Return [x, y] of the center of cell containing provided text 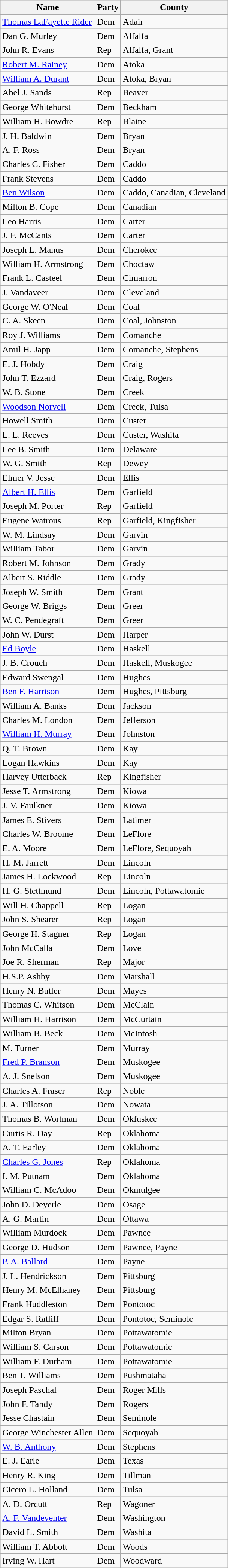
Pushmataha [174, 1376]
Charles C. Fisher [48, 164]
Henry N. Butler [48, 991]
William H. Bowdre [48, 121]
Charles G. Jones [48, 1162]
Amil H. Japp [48, 349]
John F. Tandy [48, 1404]
A. T. Earley [48, 1148]
Garfield, Kingfisher [174, 520]
Irving W. Hart [48, 1561]
LeFlore [174, 834]
Seminole [174, 1418]
Charles A. Fraser [48, 1091]
Q. T. Brown [48, 748]
William F. Durham [48, 1361]
James E. Stivers [48, 820]
Creek [174, 392]
William Murdock [48, 1233]
James H. Lockwood [48, 877]
Joseph L. Manus [48, 250]
Comanche [174, 335]
Thomas C. Whitson [48, 1005]
Cherokee [174, 250]
Hughes [174, 677]
William A. Banks [48, 706]
Beaver [174, 93]
W. B. Anthony [48, 1447]
Jackson [174, 706]
Delaware [174, 449]
Joseph Paschal [48, 1390]
A. F. Vandeventer [48, 1518]
H.S.P. Ashby [48, 976]
Washington [174, 1518]
Pawnee [174, 1233]
Eugene Watrous [48, 520]
Charles W. Broome [48, 834]
W. M. Lindsay [48, 535]
Payne [174, 1261]
Milton Bryan [48, 1333]
Coal, Johnston [174, 321]
J. L. Hendrickson [48, 1276]
Dan G. Murley [48, 36]
C. A. Skeen [48, 321]
McIntosh [174, 1033]
Frank Stevens [48, 179]
E. J. Earle [48, 1461]
J. A. Tillotson [48, 1105]
McCurtain [174, 1019]
William Tabor [48, 549]
Henry M. McElhaney [48, 1290]
J. B. Crouch [48, 663]
Coal [174, 307]
W. G. Smith [48, 464]
Jesse T. Armstrong [48, 791]
Henry R. King [48, 1475]
Washita [174, 1532]
Woodward [174, 1561]
Mayes [174, 991]
William H. Murray [48, 734]
William H. Harrison [48, 1019]
Ben Wilson [48, 193]
George H. Stagner [48, 934]
Alfalfa [174, 36]
Tillman [174, 1475]
J. H. Baldwin [48, 136]
E. A. Moore [48, 848]
William B. Beck [48, 1033]
John W. Durst [48, 635]
Roger Mills [174, 1390]
H. G. Stettmund [48, 891]
J. F. McCants [48, 235]
Texas [174, 1461]
Blaine [174, 121]
Ellis [174, 478]
Lee B. Smith [48, 449]
A. F. Ross [48, 150]
John McCalla [48, 948]
Cimarron [174, 278]
Craig [174, 364]
W. C. Pendegraft [48, 620]
Robert M. Rainey [48, 64]
LeFlore, Sequoyah [174, 848]
A. D. Orcutt [48, 1504]
Woodson Norvell [48, 406]
David L. Smith [48, 1532]
Robert M. Johnson [48, 563]
Haskell, Muskogee [174, 663]
H. M. Jarrett [48, 862]
Noble [174, 1091]
George D. Hudson [48, 1247]
Harvey Utterback [48, 777]
Pawnee, Payne [174, 1247]
A. J. Snelson [48, 1076]
J. Vandaveer [48, 292]
Johnston [174, 734]
Party [108, 7]
Adair [174, 22]
Custer [174, 421]
Major [174, 962]
William C. McAdoo [48, 1190]
Jefferson [174, 720]
John S. Shearer [48, 920]
Creek, Tulsa [174, 406]
Osage [174, 1204]
Rogers [174, 1404]
Choctaw [174, 264]
Ottawa [174, 1219]
George W. O'Neal [48, 307]
Okfuskee [174, 1119]
Joe R. Sherman [48, 962]
L. L. Reeves [48, 435]
Grant [174, 592]
P. A. Ballard [48, 1261]
Charles M. London [48, 720]
Wagoner [174, 1504]
Atoka, Bryan [174, 79]
Frank Huddleston [48, 1304]
Thomas B. Wortman [48, 1119]
McClain [174, 1005]
Milton B. Cope [48, 207]
Joseph W. Smith [48, 592]
Frank L. Casteel [48, 278]
John T. Ezzard [48, 378]
Nowata [174, 1105]
Howell Smith [48, 421]
Roy J. Williams [48, 335]
Ed Boyle [48, 649]
Marshall [174, 976]
Harper [174, 635]
Edward Swengal [48, 677]
George Winchester Allen [48, 1432]
Pontotoc [174, 1304]
Cicero L. Holland [48, 1489]
J. V. Faulkner [48, 805]
Atoka [174, 64]
William S. Carson [48, 1347]
George W. Briggs [48, 606]
W. B. Stone [48, 392]
Lincoln, Pottawatomie [174, 891]
Custer, Washita [174, 435]
Fred P. Branson [48, 1062]
Alfalfa, Grant [174, 50]
William T. Abbott [48, 1547]
George Whitehurst [48, 107]
Joseph M. Porter [48, 506]
A. G. Martin [48, 1219]
Logan Hawkins [48, 763]
Woods [174, 1547]
Name [48, 7]
William A. Durant [48, 79]
John D. Deyerle [48, 1204]
Jesse Chastain [48, 1418]
Comanche, Stephens [174, 349]
Murray [174, 1048]
Hughes, Pittsburg [174, 692]
Elmer V. Jesse [48, 478]
Love [174, 948]
Curtis R. Day [48, 1133]
Haskell [174, 649]
Cleveland [174, 292]
Beckham [174, 107]
Will H. Chappell [48, 905]
County [174, 7]
Tulsa [174, 1489]
Ben F. Harrison [48, 692]
Latimer [174, 820]
Abel J. Sands [48, 93]
E. J. Hobdy [48, 364]
M. Turner [48, 1048]
Dewey [174, 464]
Craig, Rogers [174, 378]
Caddo, Canadian, Cleveland [174, 193]
Ben T. Williams [48, 1376]
Okmulgee [174, 1190]
William H. Armstrong [48, 264]
Albert S. Riddle [48, 577]
Kingfisher [174, 777]
Edgar S. Ratliff [48, 1318]
I. M. Putnam [48, 1176]
Albert H. Ellis [48, 492]
Pontotoc, Seminole [174, 1318]
Thomas LaFayette Rider [48, 22]
Leo Harris [48, 221]
Stephens [174, 1447]
John R. Evans [48, 50]
Canadian [174, 207]
Sequoyah [174, 1432]
